Find where the given text appears and provide that cell's center as (x, y) coordinate. 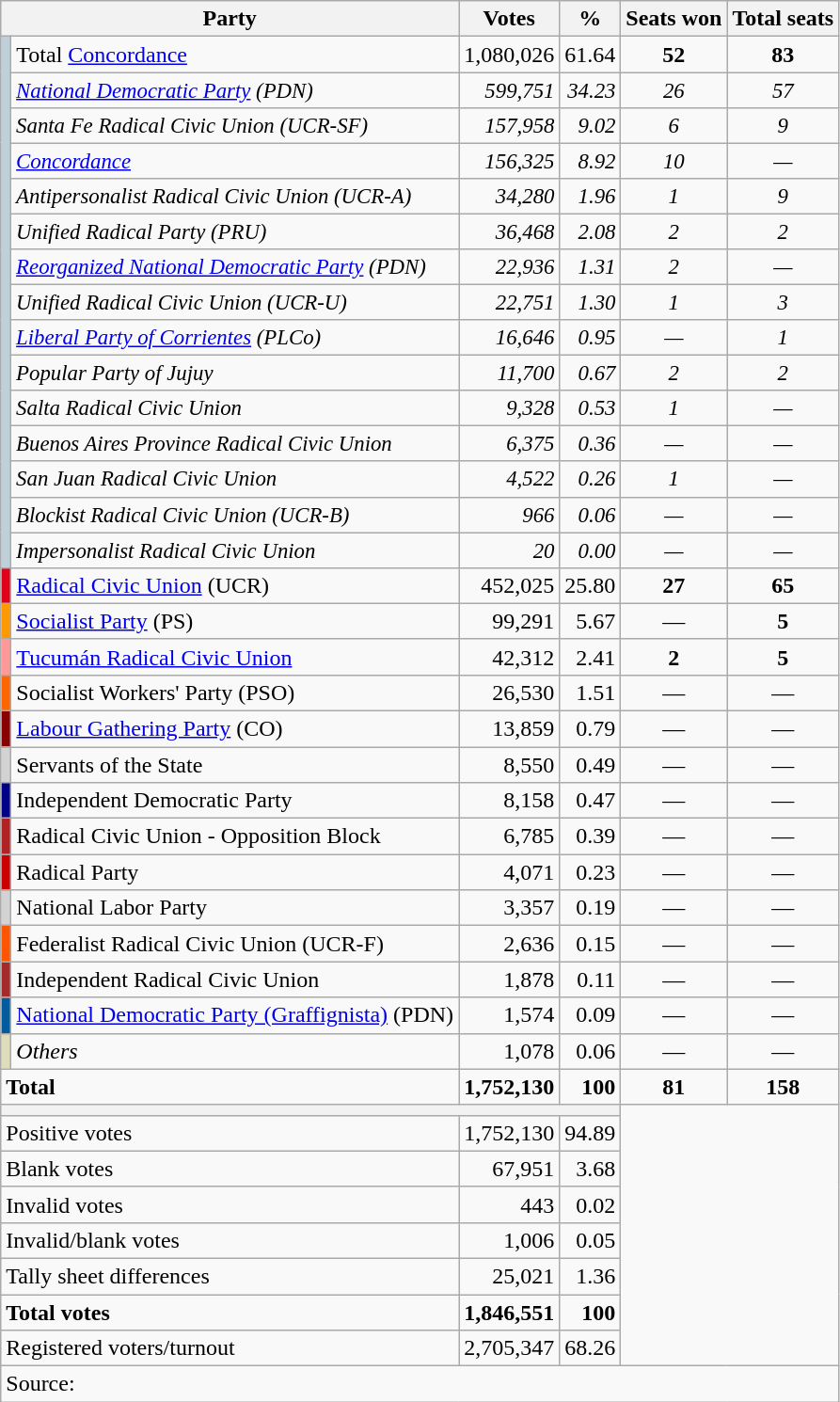
22,751 (510, 302)
9.02 (591, 125)
0.09 (591, 1015)
1.36 (591, 1276)
0.19 (591, 908)
157,958 (510, 125)
Radical Civic Union (UCR) (235, 585)
0.11 (591, 980)
Antipersonalist Radical Civic Union (UCR-A) (235, 197)
20 (510, 550)
25.80 (591, 585)
0.79 (591, 728)
Liberal Party of Corrientes (PLCo) (235, 338)
Santa Fe Radical Civic Union (UCR-SF) (235, 125)
65 (783, 585)
Source: (420, 1384)
Unified Radical Civic Union (UCR-U) (235, 302)
1.30 (591, 302)
Reorganized National Democratic Party (PDN) (235, 267)
26 (674, 90)
2.08 (591, 231)
0.23 (591, 872)
Independent Radical Civic Union (235, 980)
0.00 (591, 550)
13,859 (510, 728)
599,751 (510, 90)
National Democratic Party (PDN) (235, 90)
1.31 (591, 267)
27 (674, 585)
8,158 (510, 801)
National Labor Party (235, 908)
1,846,551 (510, 1313)
158 (783, 1087)
Blockist Radical Civic Union (UCR-B) (235, 515)
Radical Civic Union - Opposition Block (235, 836)
8.92 (591, 161)
Seats won (674, 19)
San Juan Radical Civic Union (235, 479)
61.64 (591, 55)
Positive votes (230, 1133)
4,071 (510, 872)
443 (510, 1204)
67,951 (510, 1169)
Others (235, 1051)
Votes (510, 19)
57 (783, 90)
36,468 (510, 231)
0.15 (591, 944)
0.53 (591, 408)
81 (674, 1087)
94.89 (591, 1133)
Radical Party (235, 872)
52 (674, 55)
% (591, 19)
Total seats (783, 19)
68.26 (591, 1348)
1,878 (510, 980)
25,021 (510, 1276)
Federalist Radical Civic Union (UCR-F) (235, 944)
0.26 (591, 479)
1,006 (510, 1240)
8,550 (510, 765)
5.67 (591, 621)
Tucumán Radical Civic Union (235, 657)
10 (674, 161)
Socialist Party (PS) (235, 621)
Buenos Aires Province Radical Civic Union (235, 444)
0.36 (591, 444)
1.51 (591, 693)
42,312 (510, 657)
3 (783, 302)
Concordance (235, 161)
26,530 (510, 693)
156,325 (510, 161)
11,700 (510, 374)
1,078 (510, 1051)
0.05 (591, 1240)
22,936 (510, 267)
Labour Gathering Party (CO) (235, 728)
2,705,347 (510, 1348)
0.47 (591, 801)
Popular Party of Jujuy (235, 374)
9,328 (510, 408)
2,636 (510, 944)
Total (230, 1087)
0.02 (591, 1204)
Socialist Workers' Party (PSO) (235, 693)
Tally sheet differences (230, 1276)
Invalid votes (230, 1204)
4,522 (510, 479)
Salta Radical Civic Union (235, 408)
34,280 (510, 197)
National Democratic Party (Graffignista) (PDN) (235, 1015)
1.96 (591, 197)
Independent Democratic Party (235, 801)
6,785 (510, 836)
Registered voters/turnout (230, 1348)
966 (510, 515)
452,025 (510, 585)
0.67 (591, 374)
6,375 (510, 444)
Total Concordance (235, 55)
0.95 (591, 338)
Party (230, 19)
Blank votes (230, 1169)
Total votes (230, 1313)
Invalid/blank votes (230, 1240)
83 (783, 55)
6 (674, 125)
0.49 (591, 765)
99,291 (510, 621)
3,357 (510, 908)
16,646 (510, 338)
3.68 (591, 1169)
Unified Radical Party (PRU) (235, 231)
0.39 (591, 836)
Servants of the State (235, 765)
1,574 (510, 1015)
1,080,026 (510, 55)
Impersonalist Radical Civic Union (235, 550)
34.23 (591, 90)
2.41 (591, 657)
